Provide the (x, y) coordinate of the cell's center where the given text is located.  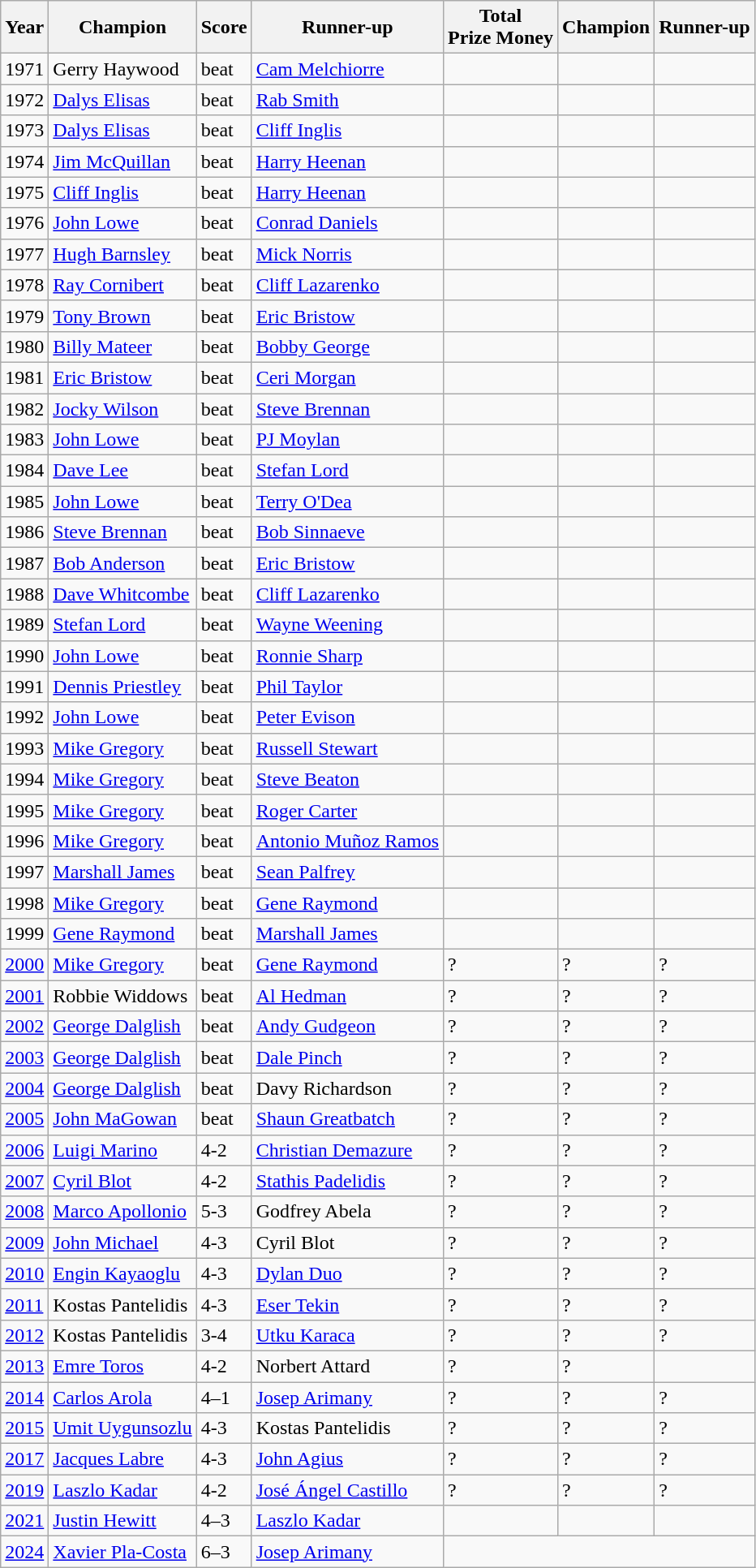
Phil Taylor (347, 687)
Justin Hewitt (122, 1521)
1978 (24, 285)
6–3 (224, 1552)
Score (224, 28)
1989 (24, 625)
Jacques Labre (122, 1459)
1985 (24, 502)
Bob Sinnaeve (347, 532)
2009 (24, 1243)
Bobby George (347, 347)
3-4 (224, 1335)
Roger Carter (347, 810)
TotalPrize Money (501, 28)
2011 (24, 1304)
1983 (24, 440)
1984 (24, 471)
Carlos Arola (122, 1397)
4–3 (224, 1521)
Peter Evison (347, 717)
Hugh Barnsley (122, 254)
1975 (24, 192)
Ronnie Sharp (347, 656)
1998 (24, 903)
1986 (24, 532)
1994 (24, 779)
Engin Kayaoglu (122, 1273)
1973 (24, 131)
Cam Melchiorre (347, 69)
2014 (24, 1397)
John Michael (122, 1243)
Mick Norris (347, 254)
Ray Cornibert (122, 285)
2015 (24, 1428)
2010 (24, 1273)
2013 (24, 1366)
2005 (24, 1119)
John Agius (347, 1459)
Ceri Morgan (347, 377)
PJ Moylan (347, 440)
Dave Whitcombe (122, 594)
Antonio Muñoz Ramos (347, 841)
Conrad Daniels (347, 223)
1995 (24, 810)
Russell Stewart (347, 748)
Dave Lee (122, 471)
Dylan Duo (347, 1273)
Dennis Priestley (122, 687)
1993 (24, 748)
2007 (24, 1181)
Davy Richardson (347, 1088)
1974 (24, 162)
Gerry Haywood (122, 69)
1972 (24, 100)
Tony Brown (122, 316)
Year (24, 28)
Umit Uygunsozlu (122, 1428)
Dale Pinch (347, 1058)
1982 (24, 408)
Terry O'Dea (347, 502)
2012 (24, 1335)
John MaGowan (122, 1119)
2004 (24, 1088)
Andy Gudgeon (347, 1027)
Shaun Greatbatch (347, 1119)
Xavier Pla-Costa (122, 1552)
Emre Toros (122, 1366)
Billy Mateer (122, 347)
2008 (24, 1212)
Jim McQuillan (122, 162)
2001 (24, 996)
2024 (24, 1552)
Bob Anderson (122, 563)
Wayne Weening (347, 625)
1981 (24, 377)
2019 (24, 1490)
2006 (24, 1150)
Steve Beaton (347, 779)
Robbie Widdows (122, 996)
2003 (24, 1058)
1988 (24, 594)
Marco Apollonio (122, 1212)
1977 (24, 254)
1997 (24, 872)
1991 (24, 687)
Jocky Wilson (122, 408)
2002 (24, 1027)
1971 (24, 69)
Norbert Attard (347, 1366)
Godfrey Abela (347, 1212)
1999 (24, 934)
1987 (24, 563)
Luigi Marino (122, 1150)
José Ángel Castillo (347, 1490)
Christian Demazure (347, 1150)
Rab Smith (347, 100)
2017 (24, 1459)
2000 (24, 965)
1980 (24, 347)
1990 (24, 656)
1992 (24, 717)
Utku Karaca (347, 1335)
1996 (24, 841)
Eser Tekin (347, 1304)
Al Hedman (347, 996)
1976 (24, 223)
Stathis Padelidis (347, 1181)
4–1 (224, 1397)
2021 (24, 1521)
5-3 (224, 1212)
Sean Palfrey (347, 872)
1979 (24, 316)
